From the cell containing the given text, extract its center point as [X, Y] coordinate. 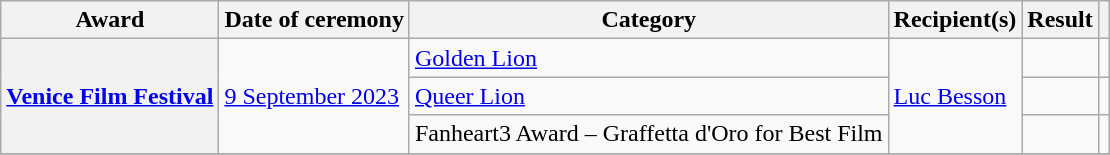
Result [1060, 20]
Award [110, 20]
Date of ceremony [314, 20]
Venice Film Festival [110, 96]
Recipient(s) [955, 20]
Fanheart3 Award – Graffetta d'Oro for Best Film [648, 134]
Queer Lion [648, 96]
9 September 2023 [314, 96]
Golden Lion [648, 58]
Luc Besson [955, 96]
Category [648, 20]
